Output the (x, y) coordinate of the center of the cell containing the given text.  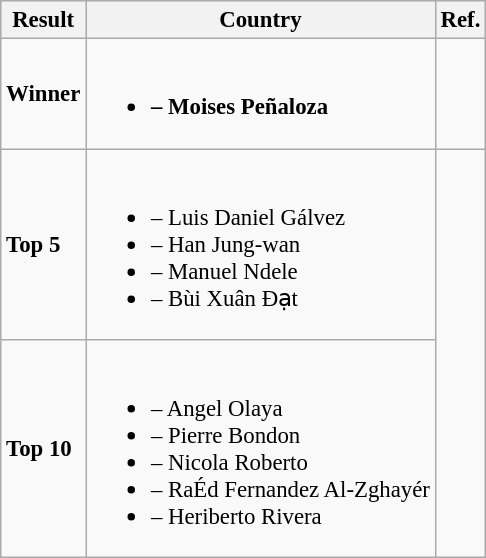
Winner (44, 94)
Top 10 (44, 449)
– Luis Daniel Gálvez – Han Jung-wan – Manuel Ndele – Bùi Xuân Đạt (261, 244)
– Moises Peñaloza (261, 94)
Result (44, 20)
Top 5 (44, 244)
Ref. (460, 20)
– Angel Olaya – Pierre Bondon – Nicola Roberto – RaÉd Fernandez Al-Zghayér – Heriberto Rivera (261, 449)
Country (261, 20)
